Output the [X, Y] coordinate of the center of the cell containing the given text.  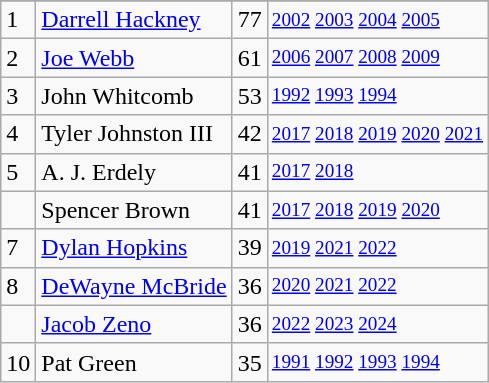
53 [250, 96]
2002 2003 2004 2005 [377, 20]
1991 1992 1993 1994 [377, 362]
2022 2023 2024 [377, 324]
DeWayne McBride [134, 286]
42 [250, 134]
Tyler Johnston III [134, 134]
Pat Green [134, 362]
35 [250, 362]
4 [18, 134]
77 [250, 20]
2017 2018 2019 2020 2021 [377, 134]
61 [250, 58]
2019 2021 2022 [377, 248]
Dylan Hopkins [134, 248]
Jacob Zeno [134, 324]
2 [18, 58]
7 [18, 248]
2017 2018 [377, 172]
Spencer Brown [134, 210]
3 [18, 96]
5 [18, 172]
1992 1993 1994 [377, 96]
Joe Webb [134, 58]
2017 2018 2019 2020 [377, 210]
2020 2021 2022 [377, 286]
John Whitcomb [134, 96]
Darrell Hackney [134, 20]
8 [18, 286]
10 [18, 362]
A. J. Erdely [134, 172]
1 [18, 20]
2006 2007 2008 2009 [377, 58]
39 [250, 248]
